Output the [X, Y] coordinate of the center of the cell containing the given text.  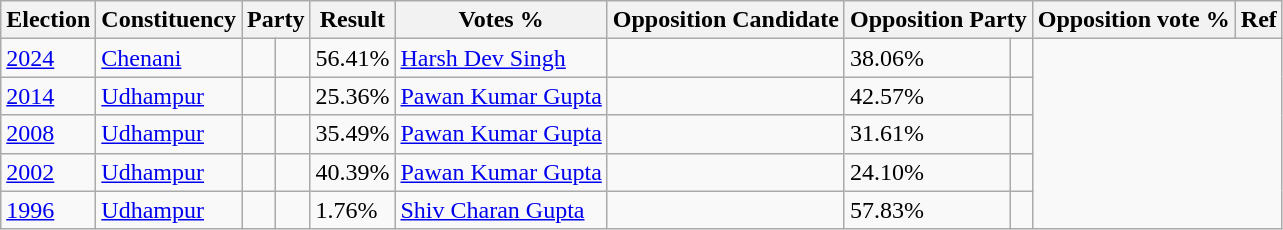
24.10% [927, 172]
1996 [48, 210]
Ref [1258, 20]
Result [352, 20]
1.76% [352, 210]
57.83% [927, 210]
2024 [48, 58]
Shiv Charan Gupta [501, 210]
42.57% [927, 96]
2008 [48, 134]
25.36% [352, 96]
Election [48, 20]
35.49% [352, 134]
Votes % [501, 20]
31.61% [927, 134]
2002 [48, 172]
Party [276, 20]
38.06% [927, 58]
2014 [48, 96]
Opposition Candidate [726, 20]
56.41% [352, 58]
Harsh Dev Singh [501, 58]
Chenani [169, 58]
Opposition Party [938, 20]
40.39% [352, 172]
Constituency [169, 20]
Opposition vote % [1134, 20]
